Locate the cell with the specified text and output its (x, y) center coordinate. 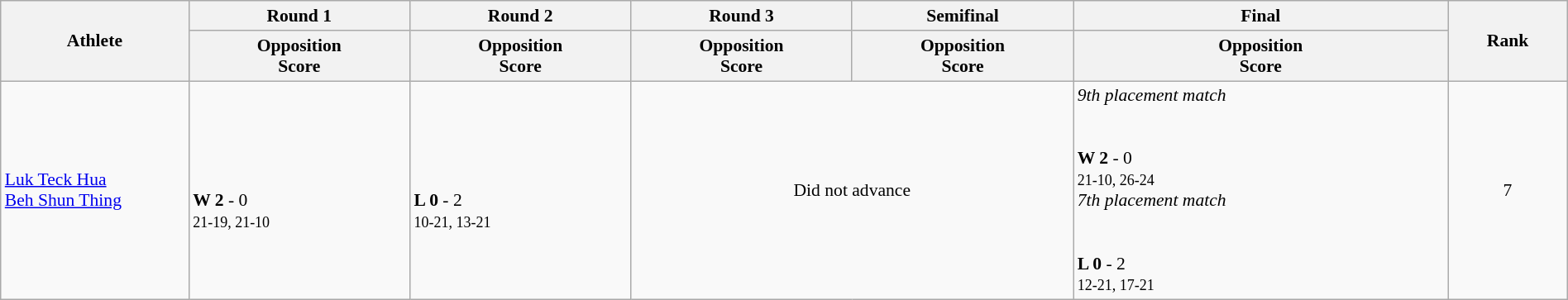
7 (1508, 190)
W 2 - 021-19, 21-10 (299, 190)
Did not advance (852, 190)
Round 1 (299, 16)
Final (1260, 16)
Round 2 (519, 16)
Round 3 (741, 16)
Rank (1508, 41)
Semifinal (963, 16)
9th placement matchW 2 - 021-10, 26-247th placement matchL 0 - 212-21, 17-21 (1260, 190)
L 0 - 210-21, 13-21 (519, 190)
Luk Teck HuaBeh Shun Thing (94, 190)
Athlete (94, 41)
